Provide the [X, Y] coordinate of the cell's center where the given text is located.  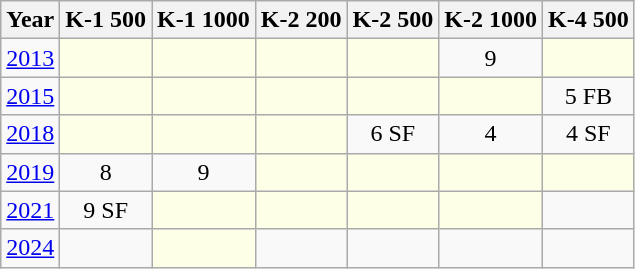
K-2 500 [393, 20]
2018 [30, 134]
2021 [30, 210]
K-1 500 [106, 20]
K-2 1000 [491, 20]
9 SF [106, 210]
6 SF [393, 134]
Year [30, 20]
2024 [30, 248]
4 [491, 134]
2019 [30, 172]
K-1 1000 [204, 20]
K-4 500 [588, 20]
K-2 200 [301, 20]
2013 [30, 58]
2015 [30, 96]
5 FB [588, 96]
8 [106, 172]
4 SF [588, 134]
